Extract the (x, y) coordinate from the center of the cell holding the provided text.  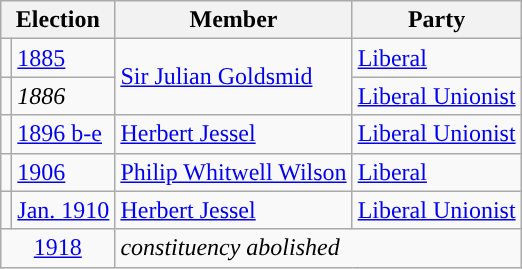
1918 (58, 248)
Election (58, 20)
1886 (64, 96)
1906 (64, 172)
1885 (64, 58)
constituency abolished (318, 248)
Jan. 1910 (64, 210)
Member (234, 20)
Philip Whitwell Wilson (234, 172)
1896 b-e (64, 134)
Sir Julian Goldsmid (234, 77)
Party (436, 20)
